Search for the cell housing the specified text and yield its (x, y) center coordinate. 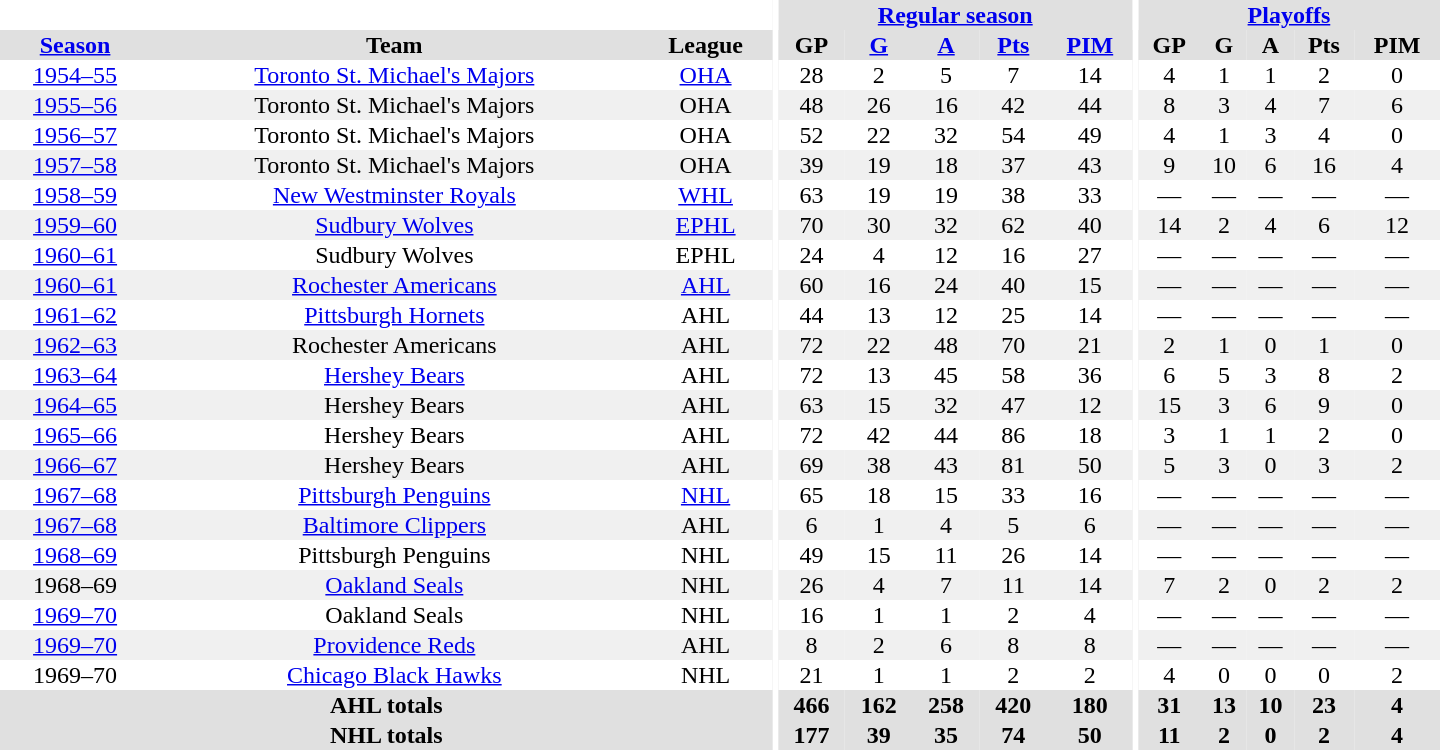
1964–65 (75, 405)
1961–62 (75, 315)
League (706, 45)
1962–63 (75, 345)
Chicago Black Hawks (394, 675)
Team (394, 45)
New Westminster Royals (394, 195)
177 (812, 735)
Baltimore Clippers (394, 525)
1957–58 (75, 165)
466 (812, 705)
74 (1014, 735)
37 (1014, 165)
Playoffs (1289, 15)
86 (1014, 435)
1963–64 (75, 375)
180 (1090, 705)
Regular season (956, 15)
162 (878, 705)
1956–57 (75, 135)
NHL totals (386, 735)
35 (946, 735)
45 (946, 375)
54 (1014, 135)
1959–60 (75, 225)
25 (1014, 315)
62 (1014, 225)
36 (1090, 375)
1966–67 (75, 465)
1954–55 (75, 75)
65 (812, 495)
Season (75, 45)
52 (812, 135)
28 (812, 75)
47 (1014, 405)
1965–66 (75, 435)
27 (1090, 255)
81 (1014, 465)
1955–56 (75, 105)
60 (812, 285)
1958–59 (75, 195)
30 (878, 225)
WHL (706, 195)
258 (946, 705)
Pittsburgh Hornets (394, 315)
58 (1014, 375)
420 (1014, 705)
AHL totals (386, 705)
69 (812, 465)
Providence Reds (394, 645)
31 (1170, 705)
23 (1324, 705)
